Search for the cell housing the specified text and yield its [X, Y] center coordinate. 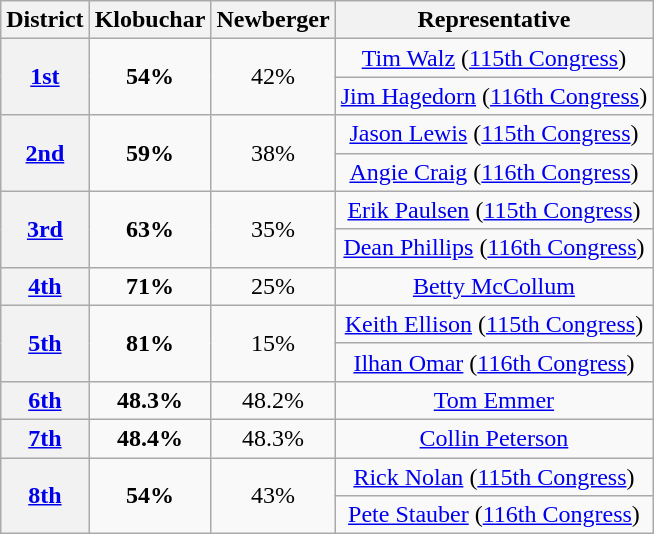
71% [150, 286]
Angie Craig (116th Congress) [494, 172]
Tom Emmer [494, 400]
Rick Nolan (115th Congress) [494, 477]
35% [273, 229]
43% [273, 496]
Keith Ellison (115th Congress) [494, 324]
6th [45, 400]
48.4% [150, 438]
Collin Peterson [494, 438]
59% [150, 153]
Betty McCollum [494, 286]
District [45, 20]
8th [45, 496]
Representative [494, 20]
5th [45, 343]
Pete Stauber (116th Congress) [494, 515]
38% [273, 153]
48.2% [273, 400]
25% [273, 286]
7th [45, 438]
42% [273, 77]
81% [150, 343]
1st [45, 77]
3rd [45, 229]
Jason Lewis (115th Congress) [494, 134]
Newberger [273, 20]
63% [150, 229]
15% [273, 343]
Tim Walz (115th Congress) [494, 58]
4th [45, 286]
2nd [45, 153]
Jim Hagedorn (116th Congress) [494, 96]
Erik Paulsen (115th Congress) [494, 210]
Dean Phillips (116th Congress) [494, 248]
Ilhan Omar (116th Congress) [494, 362]
Klobuchar [150, 20]
